Determine the (X, Y) coordinate at the center of the cell enclosing the given text.  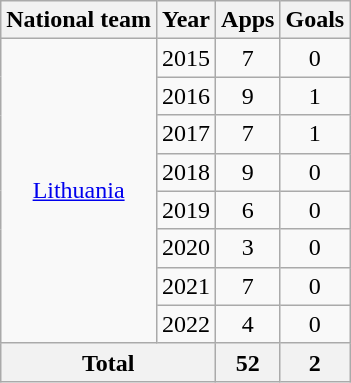
2 (315, 362)
Goals (315, 20)
Year (186, 20)
Apps (248, 20)
2020 (186, 248)
2022 (186, 324)
Lithuania (79, 191)
4 (248, 324)
2021 (186, 286)
2015 (186, 58)
Total (108, 362)
2019 (186, 210)
3 (248, 248)
National team (79, 20)
6 (248, 210)
52 (248, 362)
2017 (186, 134)
2016 (186, 96)
2018 (186, 172)
